Extract the (x, y) coordinate from the center of the cell holding the provided text.  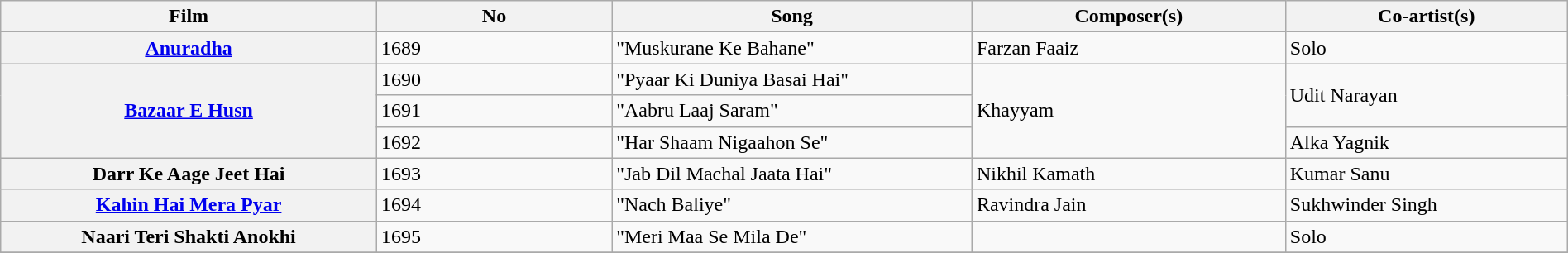
No (494, 17)
Kahin Hai Mera Pyar (189, 205)
"Aabru Laaj Saram" (792, 111)
Khayyam (1128, 111)
"Pyaar Ki Duniya Basai Hai" (792, 79)
Film (189, 17)
Bazaar E Husn (189, 111)
1690 (494, 79)
Anuradha (189, 48)
Farzan Faaiz (1128, 48)
Alka Yagnik (1426, 142)
"Har Shaam Nigaahon Se" (792, 142)
Nikhil Kamath (1128, 174)
"Nach Baliye" (792, 205)
Kumar Sanu (1426, 174)
"Meri Maa Se Mila De" (792, 236)
1695 (494, 236)
Udit Narayan (1426, 95)
1689 (494, 48)
1693 (494, 174)
"Jab Dil Machal Jaata Hai" (792, 174)
Sukhwinder Singh (1426, 205)
"Muskurane Ke Bahane" (792, 48)
Co-artist(s) (1426, 17)
Song (792, 17)
Naari Teri Shakti Anokhi (189, 236)
Darr Ke Aage Jeet Hai (189, 174)
Ravindra Jain (1128, 205)
1691 (494, 111)
1692 (494, 142)
Composer(s) (1128, 17)
1694 (494, 205)
